Return [x, y] of the center of cell containing provided text 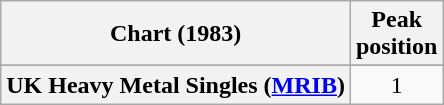
1 [396, 85]
Chart (1983) [176, 34]
Peakposition [396, 34]
UK Heavy Metal Singles (MRIB) [176, 85]
